Determine the [x, y] coordinate at the center of the cell enclosing the given text.  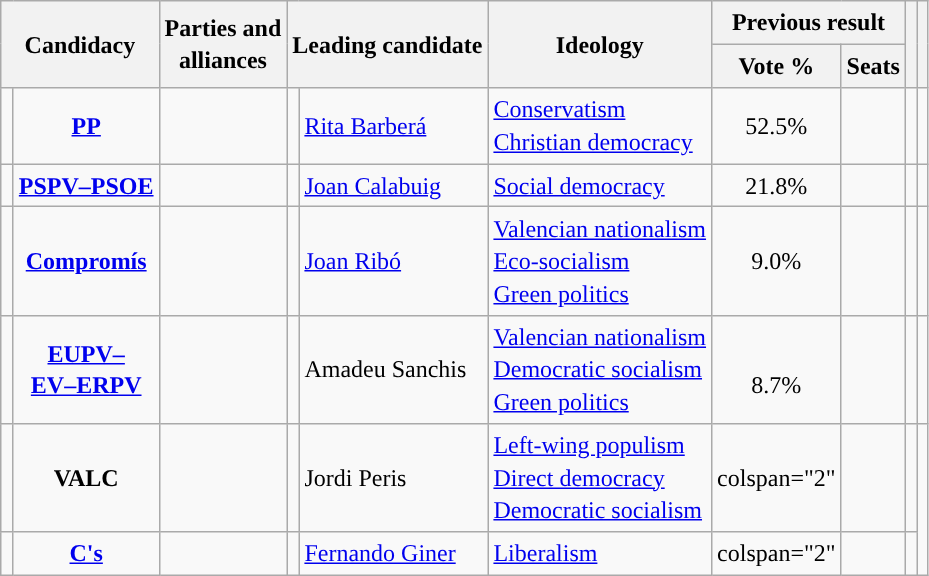
Jordi Peris [394, 477]
9.0% [777, 261]
Liberalism [600, 554]
EUPV–EV–ERPV [86, 369]
VALC [86, 477]
Social democracy [600, 186]
Parties andalliances [223, 44]
Fernando Giner [394, 554]
ConservatismChristian democracy [600, 126]
Valencian nationalismEco-socialismGreen politics [600, 261]
Leading candidate [388, 44]
Vote % [777, 66]
Ideology [600, 44]
Left-wing populismDirect democracyDemocratic socialism [600, 477]
C's [86, 554]
Joan Ribó [394, 261]
Previous result [809, 22]
21.8% [777, 186]
52.5% [777, 126]
Seats [873, 66]
Rita Barberá [394, 126]
PSPV–PSOE [86, 186]
Compromís [86, 261]
Amadeu Sanchis [394, 369]
Valencian nationalismDemocratic socialismGreen politics [600, 369]
PP [86, 126]
Candidacy [80, 44]
Joan Calabuig [394, 186]
8.7% [777, 369]
